Detect which cell encompasses the target text, then output its [x, y] center coordinate. 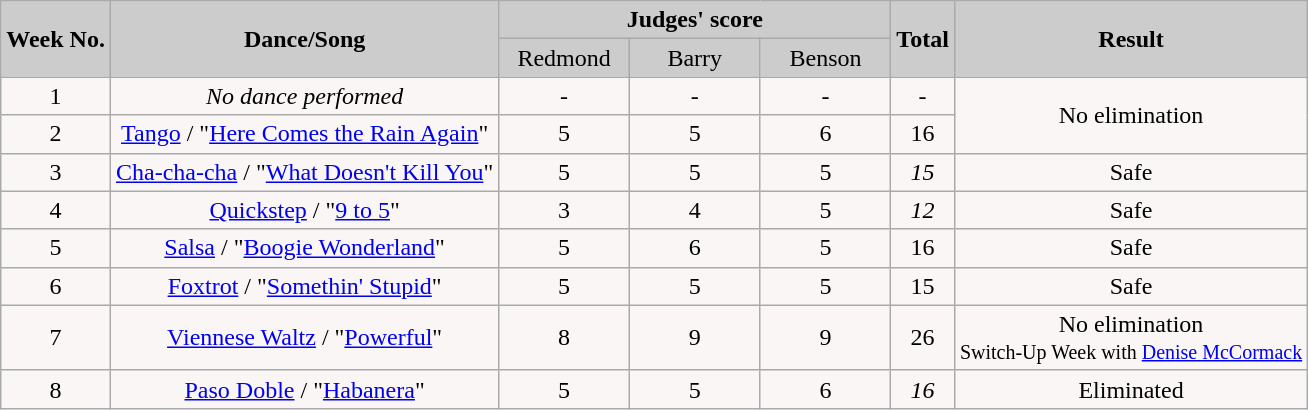
Paso Doble / "Habanera" [304, 389]
Benson [826, 58]
Dance/Song [304, 39]
Tango / "Here Comes the Rain Again" [304, 134]
Salsa / "Boogie Wonderland" [304, 248]
Week No. [56, 39]
Judges' score [695, 20]
Result [1130, 39]
2 [56, 134]
Total [923, 39]
Barry [694, 58]
1 [56, 96]
26 [923, 338]
Eliminated [1130, 389]
Foxtrot / "Somethin' Stupid" [304, 286]
12 [923, 210]
No dance performed [304, 96]
Quickstep / "9 to 5" [304, 210]
7 [56, 338]
No eliminationSwitch-Up Week with Denise McCormack [1130, 338]
Redmond [564, 58]
No elimination [1130, 115]
Viennese Waltz / "Powerful" [304, 338]
Cha-cha-cha / "What Doesn't Kill You" [304, 172]
